Determine the (x, y) coordinate at the center of the cell enclosing the given text.  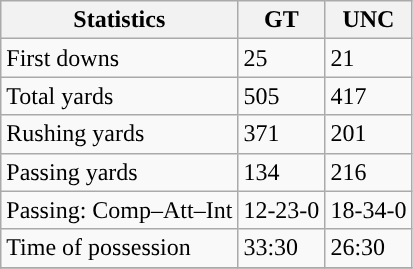
Total yards (120, 96)
201 (368, 134)
Time of possession (120, 248)
GT (282, 20)
33:30 (282, 248)
Passing: Comp–Att–Int (120, 210)
25 (282, 58)
505 (282, 96)
First downs (120, 58)
216 (368, 172)
26:30 (368, 248)
21 (368, 58)
Passing yards (120, 172)
417 (368, 96)
Rushing yards (120, 134)
UNC (368, 20)
18-34-0 (368, 210)
134 (282, 172)
12-23-0 (282, 210)
Statistics (120, 20)
371 (282, 134)
